Provide the (x, y) coordinate of the cell's center where the given text is located.  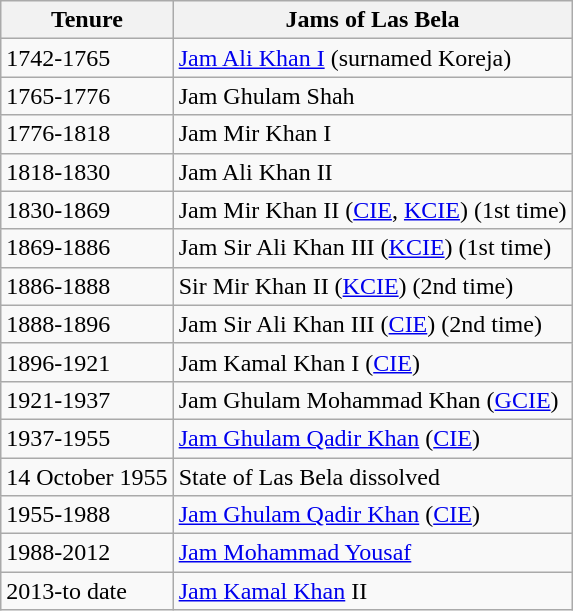
Jam Mohammad Yousaf (372, 553)
1765-1776 (87, 96)
Jam Ghulam Mohammad Khan (GCIE) (372, 400)
1742-1765 (87, 58)
Jam Kamal Khan I (CIE) (372, 362)
1776-1818 (87, 134)
Jam Ali Khan II (372, 172)
1818-1830 (87, 172)
Jam Ali Khan I (surnamed Koreja) (372, 58)
1988-2012 (87, 553)
1937-1955 (87, 438)
Jam Kamal Khan II (372, 591)
Jam Mir Khan II (CIE, KCIE) (1st time) (372, 210)
14 October 1955 (87, 477)
Jam Sir Ali Khan III (CIE) (2nd time) (372, 324)
State of Las Bela dissolved (372, 477)
1896-1921 (87, 362)
1955-1988 (87, 515)
Jams of Las Bela (372, 20)
1921-1937 (87, 400)
Jam Sir Ali Khan III (KCIE) (1st time) (372, 248)
Jam Mir Khan I (372, 134)
1888-1896 (87, 324)
2013-to date (87, 591)
1886-1888 (87, 286)
Sir Mir Khan II (KCIE) (2nd time) (372, 286)
Jam Ghulam Shah (372, 96)
1869-1886 (87, 248)
Tenure (87, 20)
1830-1869 (87, 210)
